Scan for the cell matching the given text and deliver its (x, y) coordinate at center. 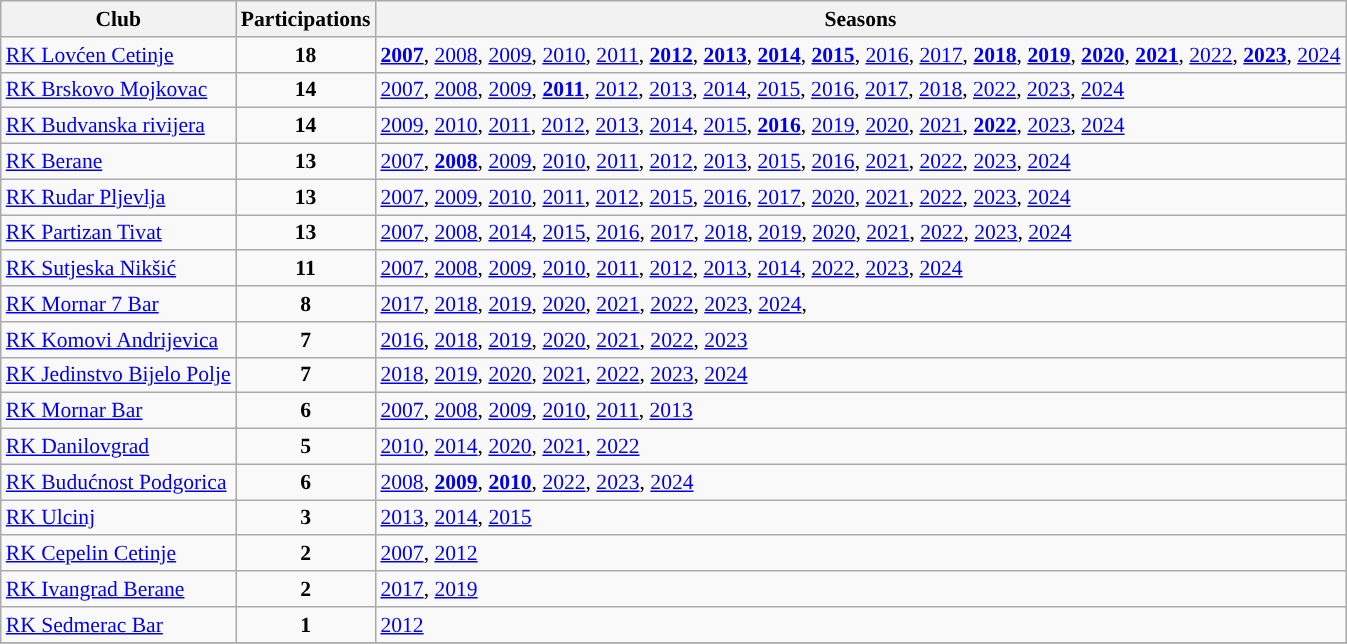
2013, 2014, 2015 (860, 518)
Seasons (860, 19)
2012 (860, 625)
2007, 2008, 2009, 2011, 2012, 2013, 2014, 2015, 2016, 2017, 2018, 2022, 2023, 2024 (860, 90)
2008, 2009, 2010, 2022, 2023, 2024 (860, 482)
RK Sedmerac Bar (118, 625)
RK Danilovgrad (118, 447)
RK Komovi Andrijevica (118, 340)
RK Budvanska rivijera (118, 126)
2007, 2008, 2009, 2010, 2011, 2012, 2013, 2015, 2016, 2021, 2022, 2023, 2024 (860, 162)
2007, 2008, 2009, 2010, 2011, 2013 (860, 411)
RK Cepelin Cetinje (118, 554)
RK Ulcinj (118, 518)
RK Mornar 7 Bar (118, 304)
2010, 2014, 2020, 2021, 2022 (860, 447)
2007, 2008, 2009, 2010, 2011, 2012, 2013, 2014, 2022, 2023, 2024 (860, 269)
RK Brskovo Mojkovac (118, 90)
2007, 2009, 2010, 2011, 2012, 2015, 2016, 2017, 2020, 2021, 2022, 2023, 2024 (860, 197)
2018, 2019, 2020, 2021, 2022, 2023, 2024 (860, 375)
1 (306, 625)
18 (306, 55)
8 (306, 304)
RK Ivangrad Berane (118, 589)
Club (118, 19)
2017, 2019 (860, 589)
RK Jedinstvo Bijelo Polje (118, 375)
5 (306, 447)
RK Berane (118, 162)
2007, 2008, 2009, 2010, 2011, 2012, 2013, 2014, 2015, 2016, 2017, 2018, 2019, 2020, 2021, 2022, 2023, 2024 (860, 55)
2016, 2018, 2019, 2020, 2021, 2022, 2023 (860, 340)
2009, 2010, 2011, 2012, 2013, 2014, 2015, 2016, 2019, 2020, 2021, 2022, 2023, 2024 (860, 126)
RK Lovćen Cetinje (118, 55)
RK Partizan Tivat (118, 233)
RK Rudar Pljevlja (118, 197)
2007, 2008, 2014, 2015, 2016, 2017, 2018, 2019, 2020, 2021, 2022, 2023, 2024 (860, 233)
RK Sutjeska Nikšić (118, 269)
11 (306, 269)
RK Mornar Bar (118, 411)
3 (306, 518)
2017, 2018, 2019, 2020, 2021, 2022, 2023, 2024, (860, 304)
RK Budućnost Podgorica (118, 482)
Participations (306, 19)
2007, 2012 (860, 554)
